Pinpoint the cell where the given text exists, returning its [X, Y] midpoint coordinate. 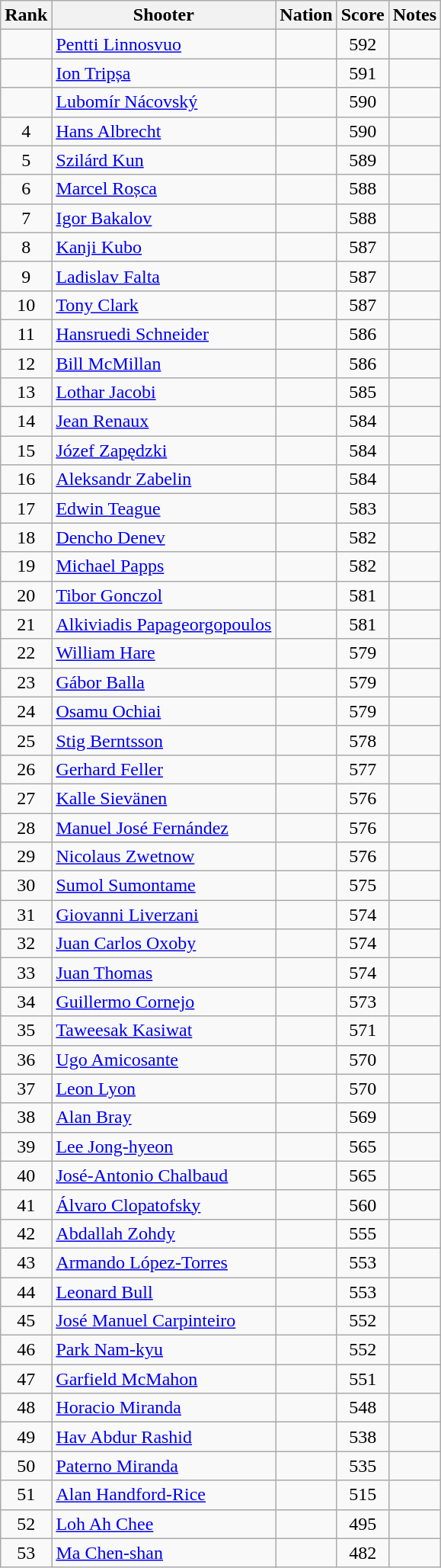
19 [26, 566]
40 [26, 1175]
Paterno Miranda [164, 1466]
Ugo Amicosante [164, 1060]
560 [363, 1204]
37 [26, 1089]
Hav Abdur Rashid [164, 1437]
José Manuel Carpinteiro [164, 1321]
31 [26, 915]
592 [363, 44]
Pentti Linnosvuo [164, 44]
7 [26, 218]
Kanji Kubo [164, 247]
50 [26, 1466]
Hans Albrecht [164, 131]
578 [363, 740]
39 [26, 1146]
44 [26, 1292]
Armando López-Torres [164, 1262]
38 [26, 1117]
535 [363, 1466]
Dencho Denev [164, 537]
538 [363, 1437]
33 [26, 973]
26 [26, 769]
Kalle Sievänen [164, 798]
Bill McMillan [164, 364]
Nation [306, 15]
49 [26, 1437]
51 [26, 1495]
591 [363, 73]
18 [26, 537]
46 [26, 1350]
Giovanni Liverzani [164, 915]
53 [26, 1553]
Ion Tripșa [164, 73]
15 [26, 451]
Osamu Ochiai [164, 711]
Gábor Balla [164, 682]
Rank [26, 15]
Hansruedi Schneider [164, 334]
Loh Ah Chee [164, 1524]
515 [363, 1495]
Tibor Gonczol [164, 595]
Park Nam-kyu [164, 1350]
Alan Handford-Rice [164, 1495]
Lee Jong-hyeon [164, 1146]
Lothar Jacobi [164, 393]
20 [26, 595]
Score [363, 15]
Leonard Bull [164, 1292]
47 [26, 1379]
25 [26, 740]
Garfield McMahon [164, 1379]
Tony Clark [164, 305]
35 [26, 1031]
Alkiviadis Papageorgopoulos [164, 624]
45 [26, 1321]
Ma Chen-shan [164, 1553]
548 [363, 1408]
Nicolaus Zwetnow [164, 857]
Gerhard Feller [164, 769]
589 [363, 160]
577 [363, 769]
52 [26, 1524]
28 [26, 827]
22 [26, 653]
Taweesak Kasiwat [164, 1031]
23 [26, 682]
36 [26, 1060]
5 [26, 160]
30 [26, 886]
Lubomír Nácovský [164, 102]
24 [26, 711]
Álvaro Clopatofsky [164, 1204]
17 [26, 508]
16 [26, 479]
585 [363, 393]
Guillermo Cornejo [164, 1002]
12 [26, 364]
Juan Carlos Oxoby [164, 944]
32 [26, 944]
Michael Papps [164, 566]
Marcel Roșca [164, 189]
29 [26, 857]
William Hare [164, 653]
Manuel José Fernández [164, 827]
573 [363, 1002]
41 [26, 1204]
Jean Renaux [164, 422]
43 [26, 1262]
34 [26, 1002]
8 [26, 247]
48 [26, 1408]
14 [26, 422]
Sumol Sumontame [164, 886]
575 [363, 886]
6 [26, 189]
Józef Zapędzki [164, 451]
11 [26, 334]
21 [26, 624]
27 [26, 798]
571 [363, 1031]
495 [363, 1524]
4 [26, 131]
569 [363, 1117]
Horacio Miranda [164, 1408]
583 [363, 508]
Juan Thomas [164, 973]
Ladislav Falta [164, 276]
10 [26, 305]
42 [26, 1233]
482 [363, 1553]
13 [26, 393]
Szilárd Kun [164, 160]
Shooter [164, 15]
551 [363, 1379]
Igor Bakalov [164, 218]
Abdallah Zohdy [164, 1233]
Alan Bray [164, 1117]
Stig Berntsson [164, 740]
Notes [414, 15]
Aleksandr Zabelin [164, 479]
Edwin Teague [164, 508]
Leon Lyon [164, 1089]
José-Antonio Chalbaud [164, 1175]
9 [26, 276]
555 [363, 1233]
